From the cell containing the given text, extract its center point as (X, Y) coordinate. 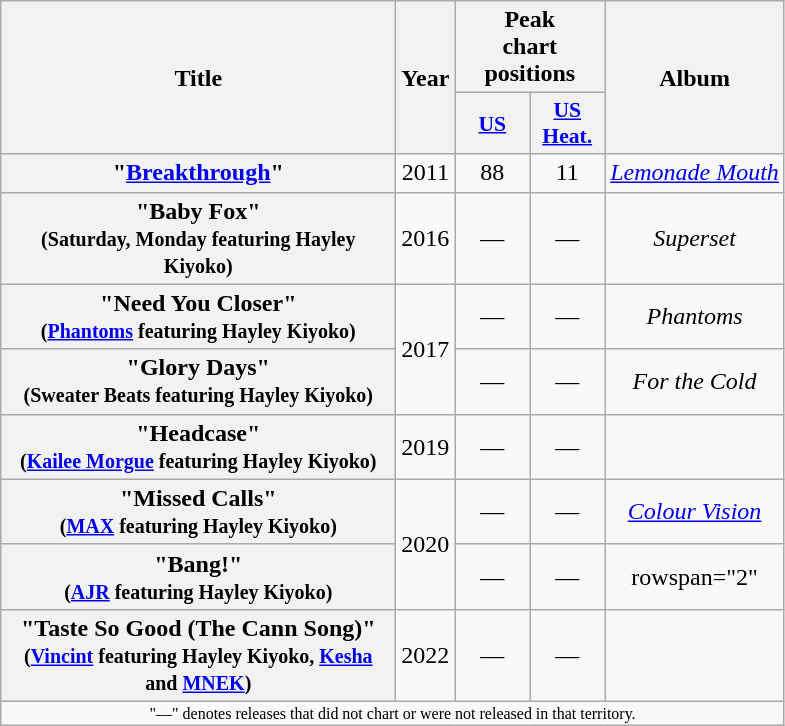
2019 (426, 446)
Superset (695, 238)
"Need You Closer"(Phantoms featuring Hayley Kiyoko) (198, 316)
"Headcase"(Kailee Morgue featuring Hayley Kiyoko) (198, 446)
2020 (426, 544)
Phantoms (695, 316)
"Baby Fox"(Saturday, Monday featuring Hayley Kiyoko) (198, 238)
"Taste So Good (The Cann Song)"(Vincint featuring Hayley Kiyoko, Kesha and MNEK) (198, 655)
88 (492, 173)
Peakchartpositions (530, 47)
"Bang!" (AJR featuring Hayley Kiyoko) (198, 576)
2017 (426, 349)
rowspan="2" (695, 576)
"—" denotes releases that did not chart or were not released in that territory. (393, 713)
USHeat. (568, 124)
Lemonade Mouth (695, 173)
2016 (426, 238)
"Breakthrough" (198, 173)
2011 (426, 173)
Title (198, 78)
"Glory Days"(Sweater Beats featuring Hayley Kiyoko) (198, 382)
Year (426, 78)
11 (568, 173)
Album (695, 78)
2022 (426, 655)
US (492, 124)
"Missed Calls"(MAX featuring Hayley Kiyoko) (198, 512)
Colour Vision (695, 512)
For the Cold (695, 382)
